Find where the given text appears and provide that cell's center as [x, y] coordinate. 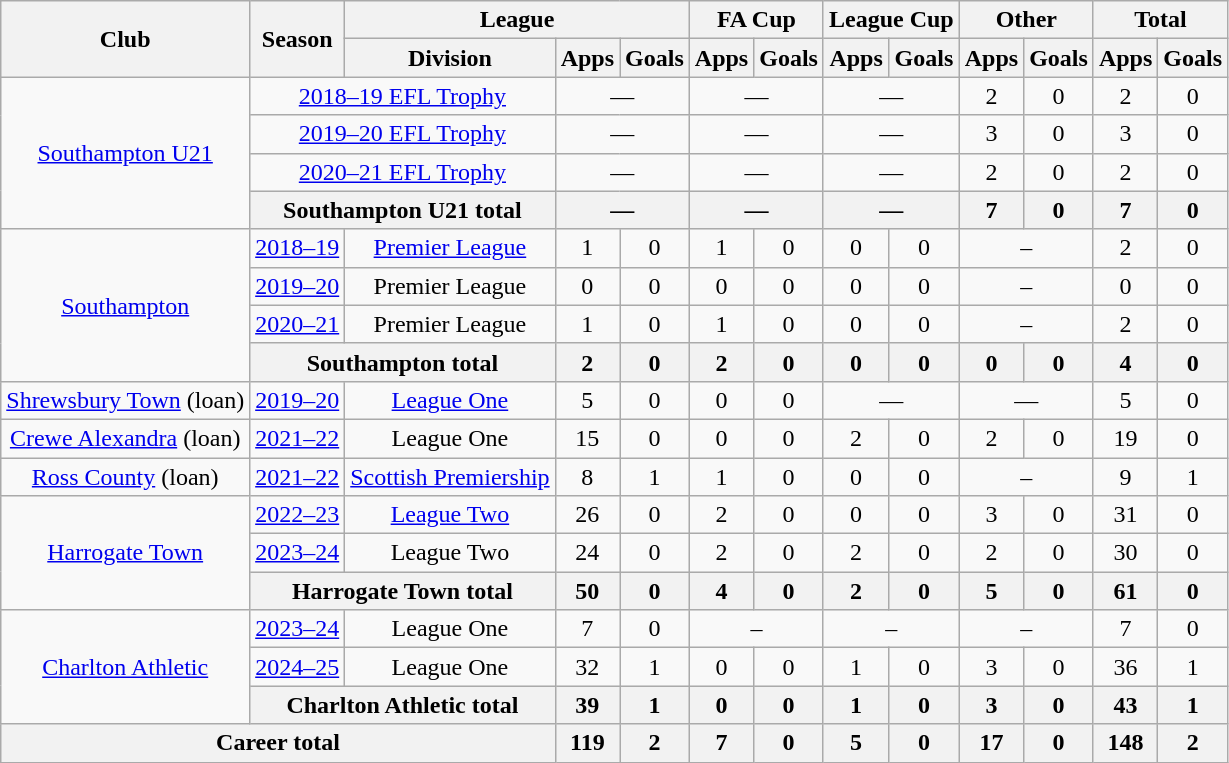
FA Cup [756, 20]
17 [991, 743]
30 [1125, 553]
League Cup [891, 20]
League [518, 20]
2024–25 [298, 667]
Season [298, 39]
148 [1125, 743]
Other [1026, 20]
24 [587, 553]
Ross County (loan) [126, 477]
Southampton U21 [126, 153]
2019–20 EFL Trophy [402, 134]
2020–21 EFL Trophy [402, 172]
32 [587, 667]
31 [1125, 515]
Southampton total [402, 362]
Southampton [126, 305]
8 [587, 477]
Crewe Alexandra (loan) [126, 438]
9 [1125, 477]
50 [587, 591]
Charlton Athletic [126, 667]
2018–19 [298, 248]
Scottish Premiership [450, 477]
2022–23 [298, 515]
26 [587, 515]
15 [587, 438]
2018–19 EFL Trophy [402, 96]
Charlton Athletic total [402, 705]
36 [1125, 667]
Harrogate Town [126, 553]
119 [587, 743]
43 [1125, 705]
39 [587, 705]
2020–21 [298, 324]
19 [1125, 438]
Total [1160, 20]
Division [450, 58]
Shrewsbury Town (loan) [126, 400]
Southampton U21 total [402, 210]
Career total [278, 743]
Club [126, 39]
Harrogate Town total [402, 591]
61 [1125, 591]
